Return [x, y] of the center of cell containing provided text 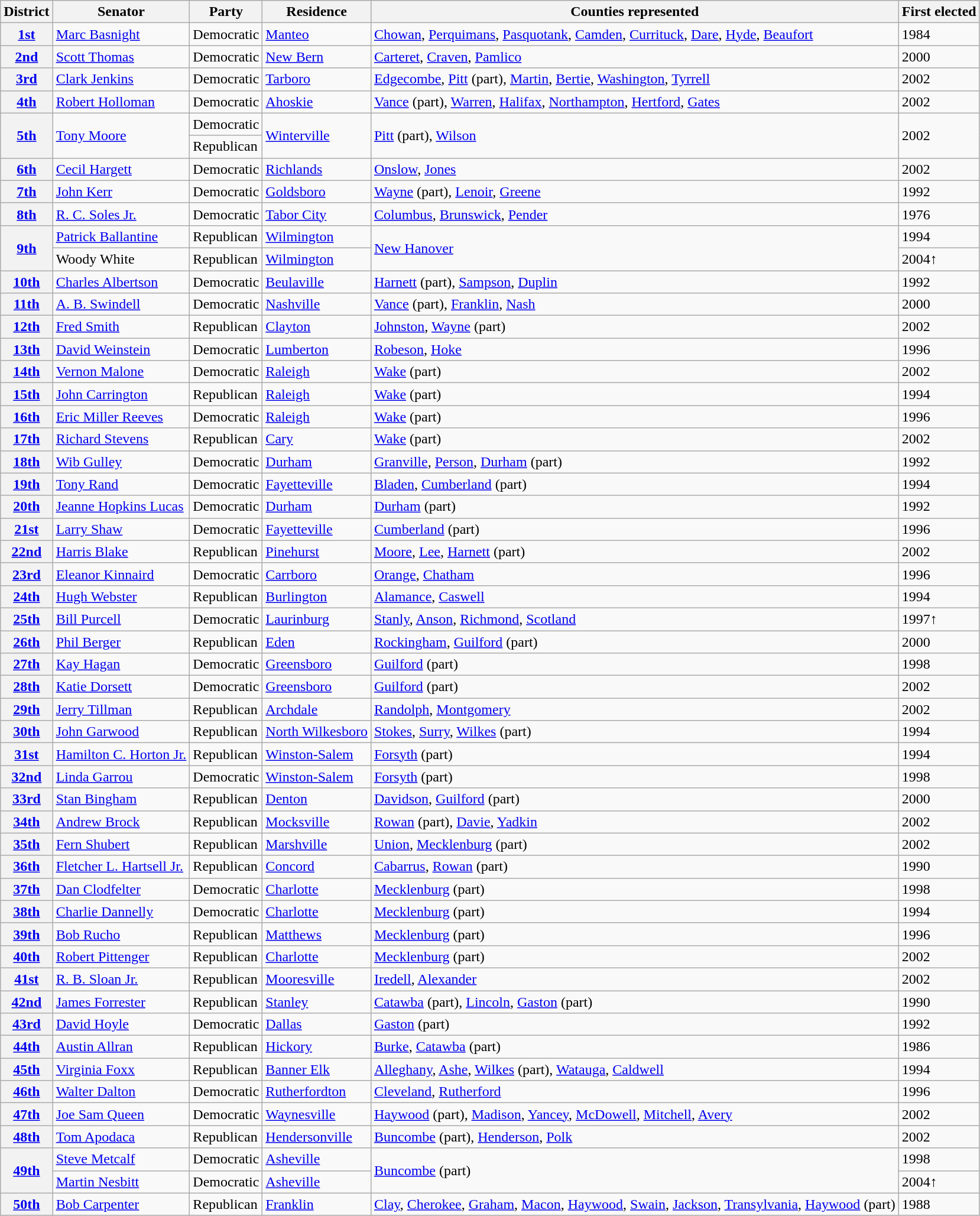
Robert Holloman [121, 102]
44th [27, 1047]
Haywood (part), Madison, Yancey, McDowell, Mitchell, Avery [635, 1114]
33rd [27, 799]
Wayne (part), Lenoir, Greene [635, 192]
Eleanor Kinnaird [121, 574]
Steve Metcalf [121, 1159]
15th [27, 394]
Senator [121, 12]
26th [27, 641]
Tony Rand [121, 484]
Marshville [317, 844]
Charlie Dannelly [121, 912]
Stanly, Anson, Richmond, Scotland [635, 619]
Residence [317, 12]
Johnston, Wayne (part) [635, 327]
Bob Rucho [121, 934]
Pinehurst [317, 552]
Counties represented [635, 12]
Lumberton [317, 349]
24th [27, 596]
Cecil Hargett [121, 169]
Rutherfordton [317, 1092]
Archdale [317, 709]
Waynesville [317, 1114]
30th [27, 732]
Jerry Tillman [121, 709]
First elected [939, 12]
Bob Carpenter [121, 1204]
Banner Elk [317, 1069]
Cabarrus, Rowan (part) [635, 867]
Cumberland (part) [635, 529]
Clark Jenkins [121, 79]
13th [27, 349]
Tabor City [317, 214]
29th [27, 709]
35th [27, 844]
1986 [939, 1047]
Burlington [317, 596]
Richard Stevens [121, 439]
10th [27, 282]
Chowan, Perquimans, Pasquotank, Camden, Currituck, Dare, Hyde, Beaufort [635, 34]
Fern Shubert [121, 844]
A. B. Swindell [121, 304]
32nd [27, 777]
1988 [939, 1204]
Ahoskie [317, 102]
Joe Sam Queen [121, 1114]
22nd [27, 552]
Richlands [317, 169]
Catawba (part), Lincoln, Gaston (part) [635, 1002]
Wib Gulley [121, 462]
Concord [317, 867]
1976 [939, 214]
James Forrester [121, 1002]
David Hoyle [121, 1024]
Larry Shaw [121, 529]
Cary [317, 439]
23rd [27, 574]
Orange, Chatham [635, 574]
Nashville [317, 304]
1984 [939, 34]
Pitt (part), Wilson [635, 135]
40th [27, 956]
Hickory [317, 1047]
25th [27, 619]
6th [27, 169]
John Garwood [121, 732]
21st [27, 529]
Virginia Foxx [121, 1069]
7th [27, 192]
Stan Bingham [121, 799]
Kay Hagan [121, 664]
47th [27, 1114]
28th [27, 687]
Manteo [317, 34]
Buncombe (part) [635, 1170]
Robert Pittenger [121, 956]
Granville, Person, Durham (part) [635, 462]
Martin Nesbitt [121, 1182]
Carteret, Craven, Pamlico [635, 57]
John Kerr [121, 192]
Vance (part), Franklin, Nash [635, 304]
Durham (part) [635, 507]
4th [27, 102]
3rd [27, 79]
49th [27, 1170]
8th [27, 214]
Matthews [317, 934]
David Weinstein [121, 349]
Franklin [317, 1204]
31st [27, 754]
Onslow, Jones [635, 169]
17th [27, 439]
District [27, 12]
50th [27, 1204]
Denton [317, 799]
2nd [27, 57]
Stanley [317, 1002]
Mocksville [317, 822]
18th [27, 462]
41st [27, 979]
Harris Blake [121, 552]
Fred Smith [121, 327]
Eden [317, 641]
36th [27, 867]
43rd [27, 1024]
Moore, Lee, Harnett (part) [635, 552]
Dallas [317, 1024]
Phil Berger [121, 641]
Beulaville [317, 282]
16th [27, 417]
North Wilkesboro [317, 732]
Laurinburg [317, 619]
Marc Basnight [121, 34]
New Hanover [635, 248]
Hugh Webster [121, 596]
12th [27, 327]
R. C. Soles Jr. [121, 214]
Bladen, Cumberland (part) [635, 484]
Rowan (part), Davie, Yadkin [635, 822]
Bill Purcell [121, 619]
Eric Miller Reeves [121, 417]
9th [27, 248]
Hamilton C. Horton Jr. [121, 754]
1st [27, 34]
Edgecombe, Pitt (part), Martin, Bertie, Washington, Tyrrell [635, 79]
20th [27, 507]
Fletcher L. Hartsell Jr. [121, 867]
Tarboro [317, 79]
46th [27, 1092]
Charles Albertson [121, 282]
27th [27, 664]
Jeanne Hopkins Lucas [121, 507]
Scott Thomas [121, 57]
Tony Moore [121, 135]
Stokes, Surry, Wilkes (part) [635, 732]
Andrew Brock [121, 822]
42nd [27, 1002]
Iredell, Alexander [635, 979]
1997↑ [939, 619]
Linda Garrou [121, 777]
Gaston (part) [635, 1024]
Winterville [317, 135]
Robeson, Hoke [635, 349]
5th [27, 135]
Katie Dorsett [121, 687]
37th [27, 889]
Vance (part), Warren, Halifax, Northampton, Hertford, Gates [635, 102]
Tom Apodaca [121, 1137]
Austin Allran [121, 1047]
14th [27, 372]
Hendersonville [317, 1137]
Union, Mecklenburg (part) [635, 844]
Patrick Ballantine [121, 236]
Walter Dalton [121, 1092]
Woody White [121, 259]
New Bern [317, 57]
Party [226, 12]
Harnett (part), Sampson, Duplin [635, 282]
John Carrington [121, 394]
48th [27, 1137]
Carrboro [317, 574]
Alleghany, Ashe, Wilkes (part), Watauga, Caldwell [635, 1069]
34th [27, 822]
Burke, Catawba (part) [635, 1047]
Dan Clodfelter [121, 889]
Goldsboro [317, 192]
Vernon Malone [121, 372]
Clay, Cherokee, Graham, Macon, Haywood, Swain, Jackson, Transylvania, Haywood (part) [635, 1204]
Buncombe (part), Henderson, Polk [635, 1137]
19th [27, 484]
Mooresville [317, 979]
38th [27, 912]
Davidson, Guilford (part) [635, 799]
Alamance, Caswell [635, 596]
Clayton [317, 327]
R. B. Sloan Jr. [121, 979]
Rockingham, Guilford (part) [635, 641]
Columbus, Brunswick, Pender [635, 214]
45th [27, 1069]
Randolph, Montgomery [635, 709]
Cleveland, Rutherford [635, 1092]
39th [27, 934]
11th [27, 304]
